Detect which cell encompasses the target text, then output its [X, Y] center coordinate. 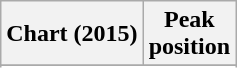
Chart (2015) [72, 34]
Peak position [189, 34]
